Return (x, y) of the center of cell containing provided text 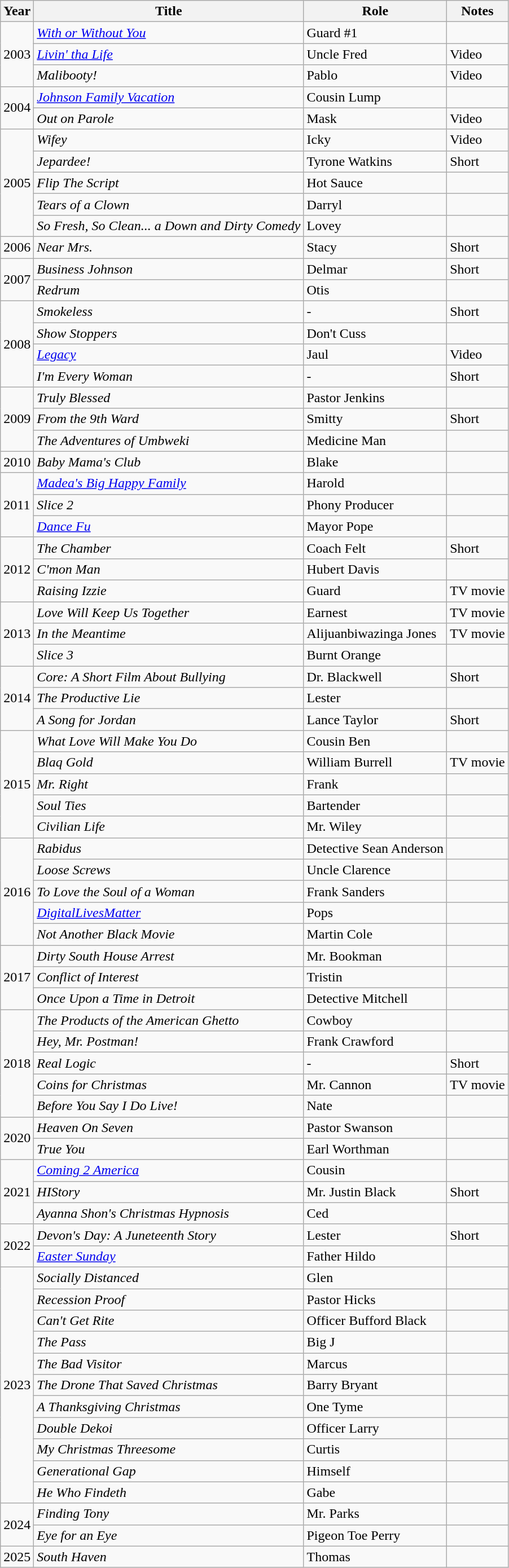
Loose Screws (169, 870)
2007 (17, 280)
Show Stoppers (169, 333)
Martin Cole (375, 934)
Pastor Jenkins (375, 398)
Otis (375, 290)
2010 (17, 462)
Mr. Cannon (375, 1085)
Conflict of Interest (169, 977)
Uncle Clarence (375, 870)
Jepardee! (169, 161)
Flip The Script (169, 183)
Uncle Fred (375, 54)
Soul Ties (169, 805)
I'm Every Woman (169, 376)
2023 (17, 1385)
Redrum (169, 290)
Pastor Swanson (375, 1127)
The Bad Visitor (169, 1364)
A Song for Jordan (169, 720)
Glen (375, 1278)
Frank Crawford (375, 1042)
Dirty South House Arrest (169, 956)
Phony Producer (375, 505)
The Products of the American Ghetto (169, 1020)
Officer Larry (375, 1428)
2018 (17, 1063)
Blaq Gold (169, 763)
A Thanksgiving Christmas (169, 1407)
Burnt Orange (375, 655)
2008 (17, 344)
Real Logic (169, 1063)
Core: A Short Film About Bullying (169, 677)
Hubert Davis (375, 569)
2024 (17, 1525)
Role (375, 11)
Pastor Hicks (375, 1299)
2022 (17, 1245)
Hot Sauce (375, 183)
2006 (17, 247)
Baby Mama's Club (169, 462)
Gabe (375, 1492)
Stacy (375, 247)
Civilian Life (169, 827)
Smokeless (169, 312)
2025 (17, 1557)
Lance Taylor (375, 720)
Easter Sunday (169, 1256)
Harold (375, 483)
2015 (17, 784)
Jaul (375, 355)
Medicine Man (375, 441)
Mr. Justin Black (375, 1192)
2013 (17, 633)
Pigeon Toe Perry (375, 1535)
2016 (17, 891)
HIStory (169, 1192)
Mayor Pope (375, 526)
What Love Will Make You Do (169, 741)
Once Upon a Time in Detroit (169, 999)
To Love the Soul of a Woman (169, 891)
Detective Mitchell (375, 999)
Lovey (375, 226)
Finding Tony (169, 1514)
The Chamber (169, 548)
Coins for Christmas (169, 1085)
Bartender (375, 805)
Blake (375, 462)
Notes (477, 11)
Dr. Blackwell (375, 677)
2017 (17, 977)
2004 (17, 108)
Big J (375, 1342)
Earl Worthman (375, 1149)
The Pass (169, 1342)
Cousin Ben (375, 741)
Officer Bufford Black (375, 1321)
In the Meantime (169, 634)
2009 (17, 419)
2005 (17, 183)
Earnest (375, 612)
Double Dekoi (169, 1428)
Tyrone Watkins (375, 161)
Coach Felt (375, 548)
Hey, Mr. Postman! (169, 1042)
Slice 3 (169, 655)
Barry Bryant (375, 1385)
Title (169, 11)
The Adventures of Umbweki (169, 441)
South Haven (169, 1557)
Eye for an Eye (169, 1535)
2020 (17, 1138)
Delmar (375, 269)
2012 (17, 569)
My Christmas Threesome (169, 1450)
Truly Blessed (169, 398)
Before You Say I Do Live! (169, 1106)
Mask (375, 118)
So Fresh, So Clean... a Down and Dirty Comedy (169, 226)
Johnson Family Vacation (169, 97)
Marcus (375, 1364)
With or Without You (169, 33)
The Drone That Saved Christmas (169, 1385)
Cousin Lump (375, 97)
Livin' tha Life (169, 54)
Heaven On Seven (169, 1127)
Rabidus (169, 848)
Generational Gap (169, 1471)
2003 (17, 54)
Business Johnson (169, 269)
Not Another Black Movie (169, 934)
Darryl (375, 204)
Guard (375, 591)
Cousin (375, 1170)
Frank Sanders (375, 891)
He Who Findeth (169, 1492)
Near Mrs. (169, 247)
Curtis (375, 1450)
Tristin (375, 977)
Pablo (375, 76)
Mr. Wiley (375, 827)
Devon's Day: A Juneteenth Story (169, 1235)
Mr. Right (169, 784)
Detective Sean Anderson (375, 848)
Icky (375, 140)
Ayanna Shon's Christmas Hypnosis (169, 1213)
Madea's Big Happy Family (169, 483)
Raising Izzie (169, 591)
Ced (375, 1213)
Malibooty! (169, 76)
Mr. Parks (375, 1514)
Tears of a Clown (169, 204)
Love Will Keep Us Together (169, 612)
2021 (17, 1192)
The Productive Lie (169, 698)
Slice 2 (169, 505)
Dance Fu (169, 526)
Smitty (375, 419)
William Burrell (375, 763)
Wifey (169, 140)
Socially Distanced (169, 1278)
C'mon Man (169, 569)
Himself (375, 1471)
Coming 2 America (169, 1170)
Frank (375, 784)
One Tyme (375, 1407)
Father Hildo (375, 1256)
True You (169, 1149)
Don't Cuss (375, 333)
2011 (17, 505)
Year (17, 11)
Mr. Bookman (375, 956)
Recession Proof (169, 1299)
Legacy (169, 355)
Can't Get Rite (169, 1321)
Guard #1 (375, 33)
From the 9th Ward (169, 419)
Alijuanbiwazinga Jones (375, 634)
Thomas (375, 1557)
DigitalLivesMatter (169, 913)
Cowboy (375, 1020)
Nate (375, 1106)
Out on Parole (169, 118)
Pops (375, 913)
2014 (17, 698)
